From the cell containing the given text, extract its center point as (x, y) coordinate. 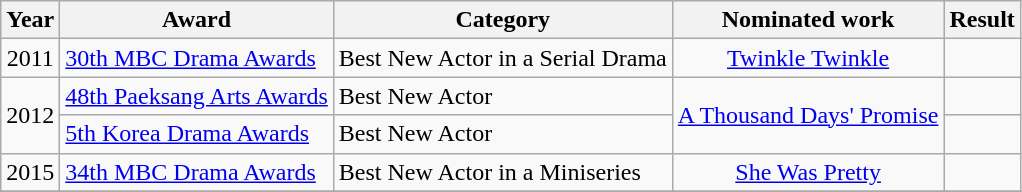
Best New Actor in a Miniseries (502, 172)
34th MBC Drama Awards (197, 172)
30th MBC Drama Awards (197, 58)
Award (197, 20)
2012 (30, 115)
Nominated work (808, 20)
Best New Actor in a Serial Drama (502, 58)
A Thousand Days' Promise (808, 115)
Category (502, 20)
48th Paeksang Arts Awards (197, 96)
Twinkle Twinkle (808, 58)
2011 (30, 58)
2015 (30, 172)
Result (982, 20)
5th Korea Drama Awards (197, 134)
Year (30, 20)
She Was Pretty (808, 172)
